From the cell containing the given text, extract its center point as [X, Y] coordinate. 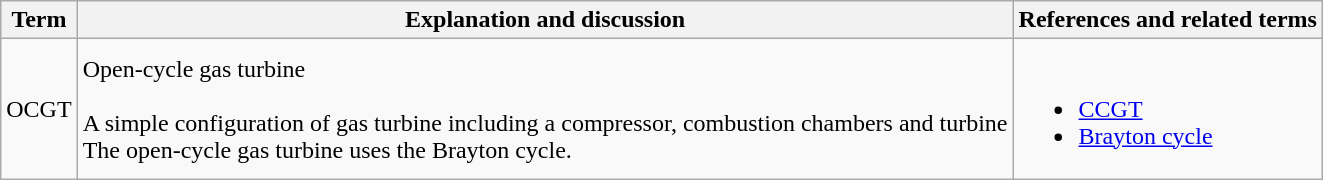
Explanation and discussion [545, 20]
CCGTBrayton cycle [1168, 109]
OCGT [39, 109]
References and related terms [1168, 20]
Term [39, 20]
